Output the [x, y] coordinate of the center of the cell containing the given text.  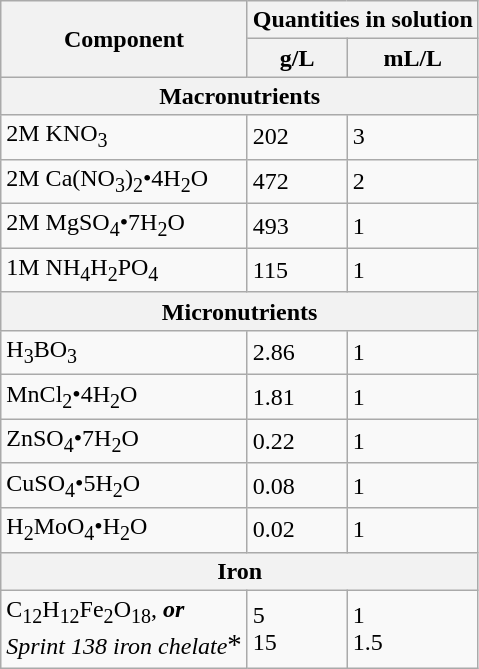
515 [297, 628]
1M NH4H2PO4 [124, 270]
g/L [297, 58]
2M KNO3 [124, 137]
C12H12Fe2O18, orSprint 138 iron chelate* [124, 628]
Quantities in solution [362, 20]
Micronutrients [240, 311]
mL/L [412, 58]
0.02 [297, 530]
Macronutrients [240, 96]
2M MgSO4•7H2O [124, 226]
0.08 [297, 485]
493 [297, 226]
3 [412, 137]
115 [297, 270]
202 [297, 137]
ZnSO4•7H2O [124, 441]
H3BO3 [124, 352]
Iron [240, 571]
1.81 [297, 397]
2M Ca(NO3)2•4H2O [124, 181]
472 [297, 181]
MnCl2•4H2O [124, 397]
2.86 [297, 352]
0.22 [297, 441]
H2MoO4•H2O [124, 530]
2 [412, 181]
11.5 [412, 628]
CuSO4•5H2O [124, 485]
Component [124, 39]
